Find where the given text appears and provide that cell's center as [x, y] coordinate. 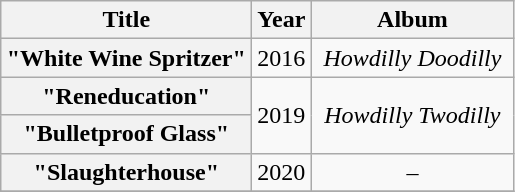
Howdilly Twodilly [412, 115]
"White Wine Spritzer" [126, 58]
"Reneducation" [126, 96]
"Bulletproof Glass" [126, 134]
"Slaughterhouse" [126, 172]
Title [126, 20]
Album [412, 20]
2016 [282, 58]
2019 [282, 115]
2020 [282, 172]
Howdilly Doodilly [412, 58]
Year [282, 20]
– [412, 172]
